Return [X, Y] of the center of cell containing provided text 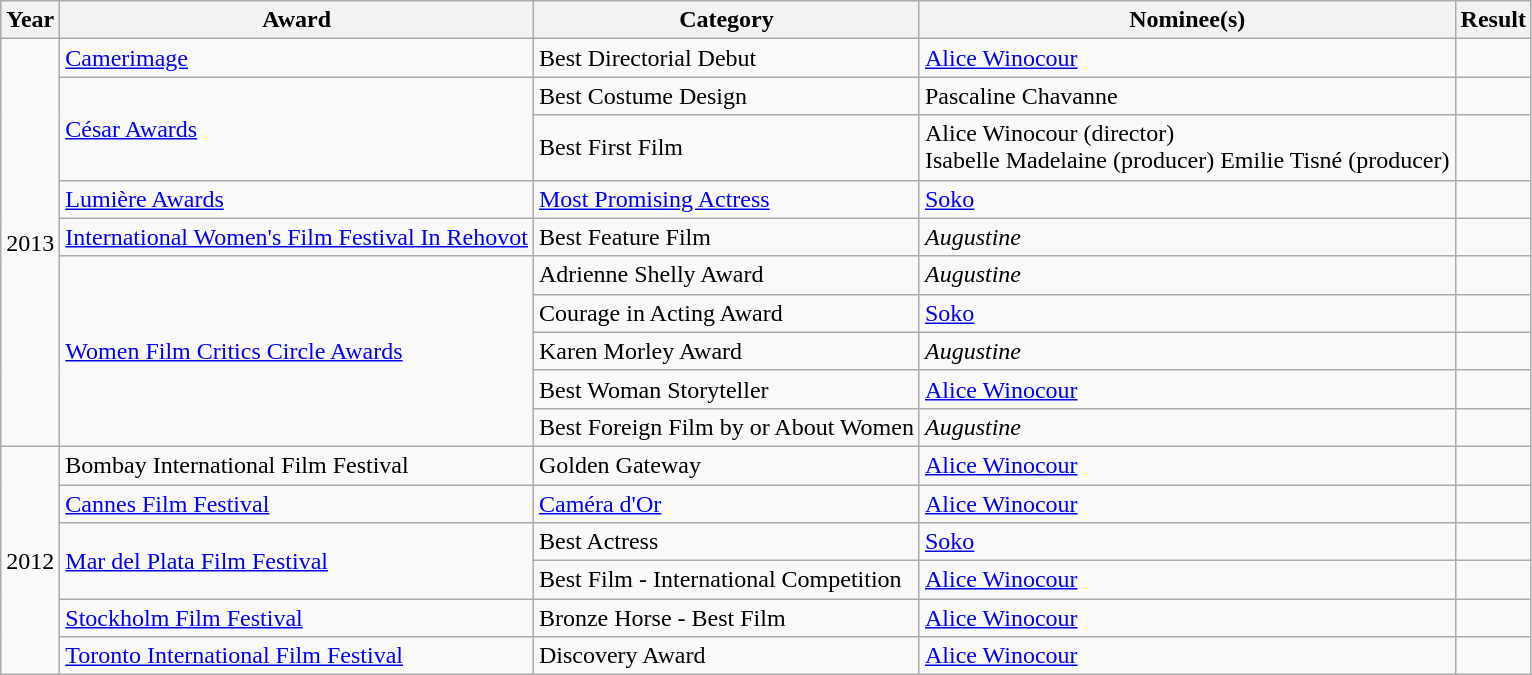
Best Actress [726, 542]
Bombay International Film Festival [297, 465]
Cannes Film Festival [297, 503]
Best First Film [726, 148]
Best Woman Storyteller [726, 389]
Stockholm Film Festival [297, 618]
Caméra d'Or [726, 503]
Golden Gateway [726, 465]
Camerimage [297, 58]
Women Film Critics Circle Awards [297, 351]
2012 [30, 560]
Best Foreign Film by or About Women [726, 427]
Toronto International Film Festival [297, 656]
Pascaline Chavanne [1187, 96]
Award [297, 20]
Courage in Acting Award [726, 313]
Nominee(s) [1187, 20]
Adrienne Shelly Award [726, 275]
Bronze Horse - Best Film [726, 618]
César Awards [297, 128]
Best Film - International Competition [726, 580]
Result [1493, 20]
Year [30, 20]
2013 [30, 243]
Category [726, 20]
Most Promising Actress [726, 199]
Karen Morley Award [726, 351]
International Women's Film Festival In Rehovot [297, 237]
Best Directorial Debut [726, 58]
Best Costume Design [726, 96]
Mar del Plata Film Festival [297, 561]
Alice Winocour (director)Isabelle Madelaine (producer) Emilie Tisné (producer) [1187, 148]
Lumière Awards [297, 199]
Discovery Award [726, 656]
Best Feature Film [726, 237]
